Find where the given text appears and provide that cell's center as (X, Y) coordinate. 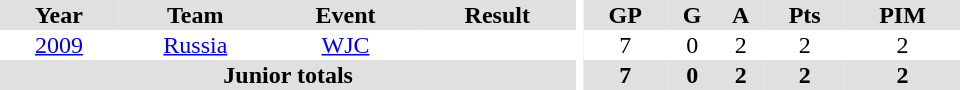
Event (346, 15)
2009 (59, 45)
Pts (804, 15)
Team (196, 15)
G (692, 15)
GP (625, 15)
Russia (196, 45)
PIM (902, 15)
WJC (346, 45)
Year (59, 15)
Junior totals (288, 75)
A (740, 15)
Result (497, 15)
